Search for the cell housing the specified text and yield its (X, Y) center coordinate. 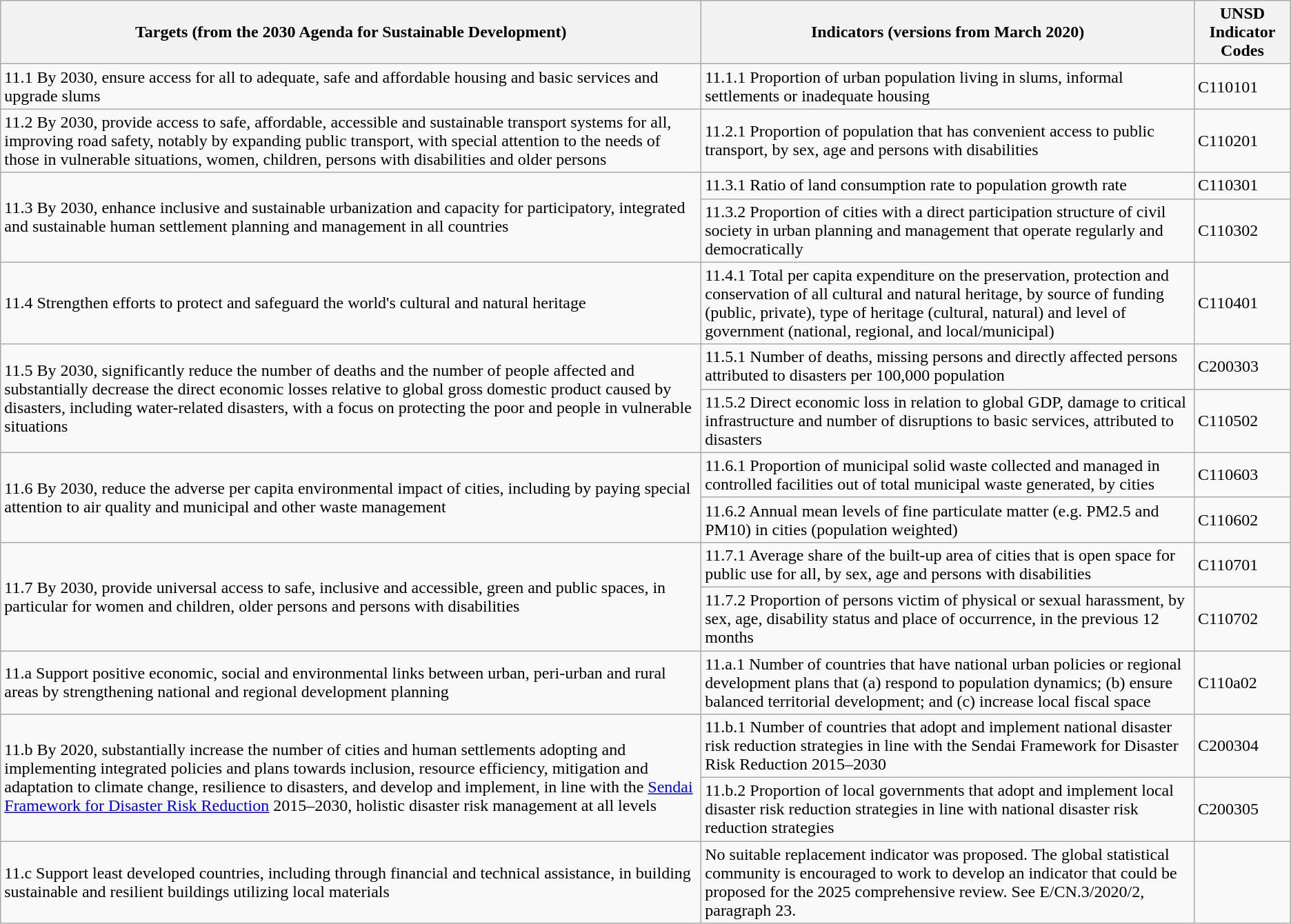
11.6.1 Proportion of municipal solid waste collected and managed in controlled facilities out of total municipal waste generated, by cities (948, 474)
C110201 (1243, 141)
C200303 (1243, 367)
C110301 (1243, 185)
11.5.1 Number of deaths, missing persons and directly affected persons attributed to disasters per 100,000 population (948, 367)
C200304 (1243, 746)
11.2.1 Proportion of population that has convenient access to public transport, by sex, age and persons with disabilities (948, 141)
11.7.1 Average share of the built-up area of cities that is open space for public use for all, by sex, age and persons with disabilities (948, 564)
C110603 (1243, 474)
11.1 By 2030, ensure access for all to adequate, safe and affordable housing and basic services and upgrade slums (351, 87)
C110302 (1243, 230)
11.1.1 Proportion of urban population living in slums, informal settlements or inadequate housing (948, 87)
Indicators (versions from March 2020) (948, 32)
UNSD Indicator Codes (1243, 32)
11.3.1 Ratio of land consumption rate to population growth rate (948, 185)
C110702 (1243, 619)
C110701 (1243, 564)
C200305 (1243, 810)
C110101 (1243, 87)
C110a02 (1243, 683)
C110502 (1243, 421)
11.6.2 Annual mean levels of fine particulate matter (e.g. PM2.5 and PM10) in cities (population weighted) (948, 520)
C110401 (1243, 303)
C110602 (1243, 520)
Targets (from the 2030 Agenda for Sustainable Development) (351, 32)
11.4 Strengthen efforts to protect and safeguard the world's cultural and natural heritage (351, 303)
